Pinpoint the cell where the given text exists, returning its (X, Y) midpoint coordinate. 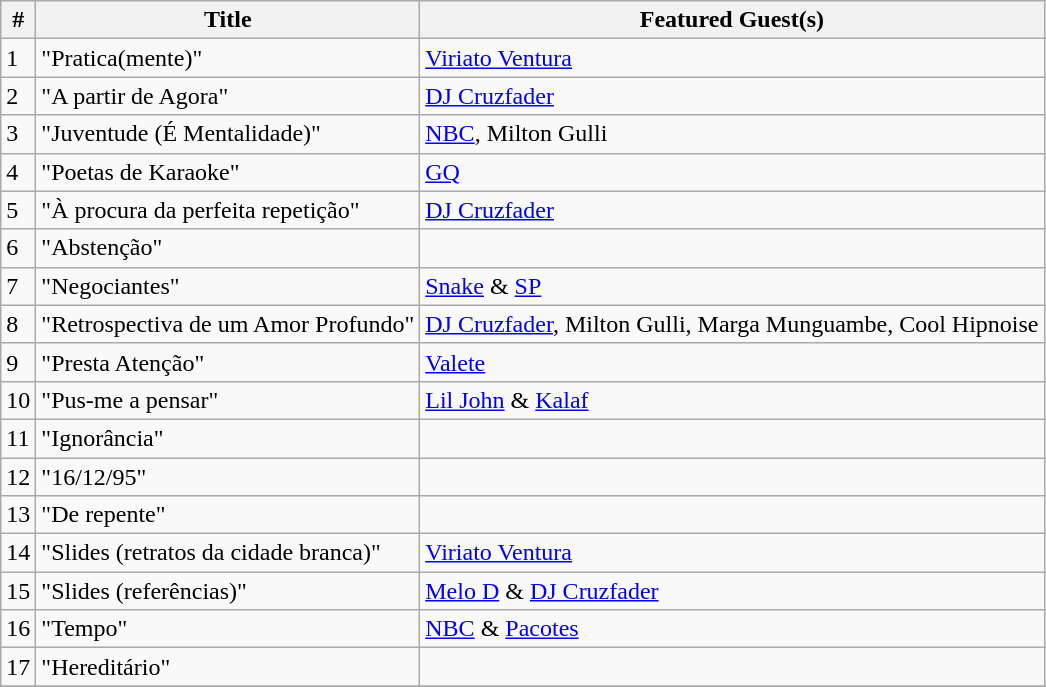
"16/12/95" (228, 477)
"Pus-me a pensar" (228, 400)
"A partir de Agora" (228, 96)
"Juventude (É Mentalidade)" (228, 134)
8 (18, 324)
"De repente" (228, 515)
16 (18, 629)
"Presta Atenção" (228, 362)
14 (18, 553)
"Tempo" (228, 629)
"Abstenção" (228, 248)
15 (18, 591)
9 (18, 362)
NBC, Milton Gulli (732, 134)
"Slides (referências)" (228, 591)
3 (18, 134)
5 (18, 210)
17 (18, 667)
# (18, 20)
Lil John & Kalaf (732, 400)
6 (18, 248)
Valete (732, 362)
"Poetas de Karaoke" (228, 172)
"Negociantes" (228, 286)
1 (18, 58)
4 (18, 172)
GQ (732, 172)
DJ Cruzfader, Milton Gulli, Marga Munguambe, Cool Hipnoise (732, 324)
10 (18, 400)
"Ignorância" (228, 438)
7 (18, 286)
Featured Guest(s) (732, 20)
"À procura da perfeita repetição" (228, 210)
"Hereditário" (228, 667)
12 (18, 477)
13 (18, 515)
"Retrospectiva de um Amor Profundo" (228, 324)
"Pratica(mente)" (228, 58)
Title (228, 20)
Snake & SP (732, 286)
"Slides (retratos da cidade branca)" (228, 553)
Melo D & DJ Cruzfader (732, 591)
11 (18, 438)
2 (18, 96)
NBC & Pacotes (732, 629)
